Provide the [X, Y] coordinate of the cell's center where the given text is located.  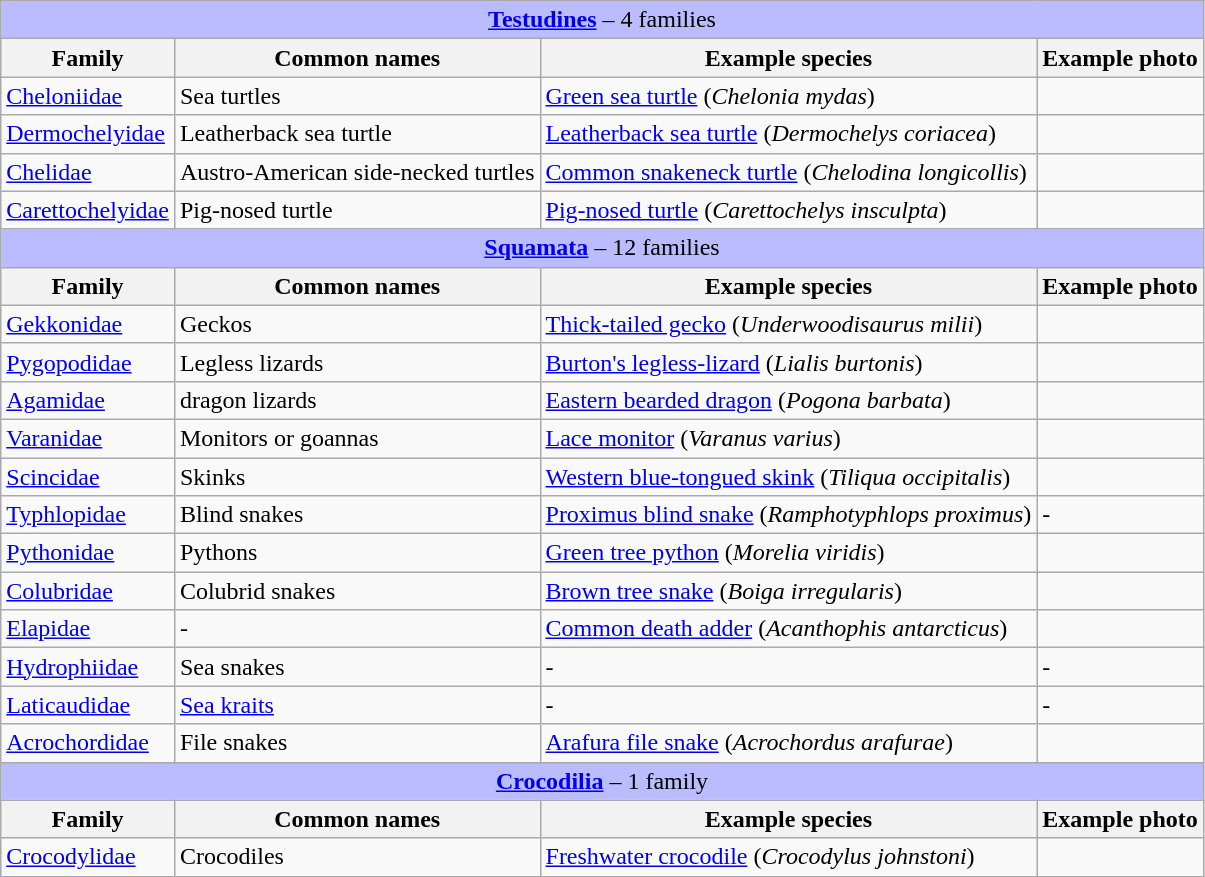
Austro-American side-necked turtles [357, 172]
Pig-nosed turtle [357, 210]
Burton's legless-lizard (Lialis burtonis) [788, 362]
Pig-nosed turtle (Carettochelys insculpta) [788, 210]
Gekkonidae [88, 324]
dragon lizards [357, 400]
Sea turtles [357, 96]
Crocodiles [357, 857]
File snakes [357, 743]
Pythonidae [88, 553]
Blind snakes [357, 515]
Proximus blind snake (Ramphotyphlops proximus) [788, 515]
Laticaudidae [88, 705]
Sea kraits [357, 705]
Green sea turtle (Chelonia mydas) [788, 96]
Colubrid snakes [357, 591]
Skinks [357, 477]
Green tree python (Morelia viridis) [788, 553]
Typhlopidae [88, 515]
Pygopodidae [88, 362]
Western blue-tongued skink (Tiliqua occipitalis) [788, 477]
Testudines – 4 families [602, 20]
Dermochelyidae [88, 134]
Sea snakes [357, 667]
Brown tree snake (Boiga irregularis) [788, 591]
Acrochordidae [88, 743]
Monitors or goannas [357, 438]
Leatherback sea turtle (Dermochelys coriacea) [788, 134]
Arafura file snake (Acrochordus arafurae) [788, 743]
Varanidae [88, 438]
Leatherback sea turtle [357, 134]
Squamata – 12 families [602, 248]
Agamidae [88, 400]
Crocodylidae [88, 857]
Cheloniidae [88, 96]
Legless lizards [357, 362]
Common snakeneck turtle (Chelodina longicollis) [788, 172]
Colubridae [88, 591]
Hydrophiidae [88, 667]
Crocodilia – 1 family [602, 781]
Pythons [357, 553]
Thick-tailed gecko (Underwoodisaurus milii) [788, 324]
Freshwater crocodile (Crocodylus johnstoni) [788, 857]
Lace monitor (Varanus varius) [788, 438]
Chelidae [88, 172]
Common death adder (Acanthophis antarcticus) [788, 629]
Geckos [357, 324]
Carettochelyidae [88, 210]
Scincidae [88, 477]
Eastern bearded dragon (Pogona barbata) [788, 400]
Elapidae [88, 629]
